Output the [x, y] coordinate of the center of the cell containing the given text.  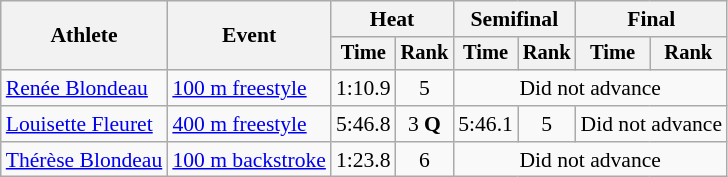
Semifinal [514, 19]
Event [249, 36]
Heat [392, 19]
5:46.8 [364, 124]
100 m freestyle [249, 88]
Louisette Fleuret [84, 124]
1:10.9 [364, 88]
Final [652, 19]
Renée Blondeau [84, 88]
400 m freestyle [249, 124]
3 Q [425, 124]
5:46.1 [486, 124]
Athlete [84, 36]
